Return (X, Y) of the center of cell containing provided text 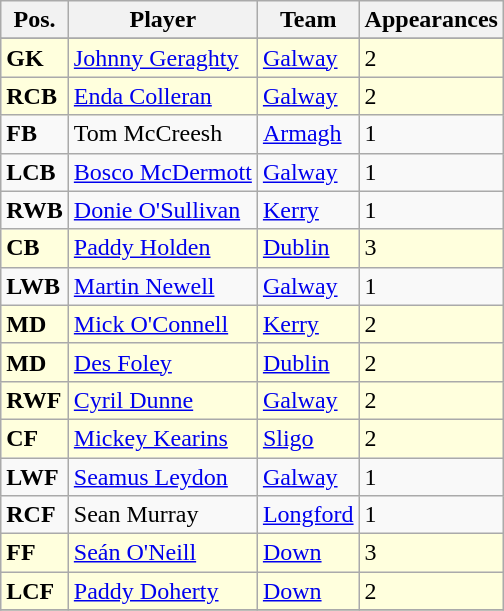
Player (162, 20)
Paddy Holden (162, 248)
Appearances (431, 20)
Paddy Doherty (162, 591)
RWF (35, 400)
Longford (308, 515)
Sean Murray (162, 515)
GK (35, 58)
Armagh (308, 134)
Des Foley (162, 362)
CF (35, 438)
LCB (35, 172)
Team (308, 20)
Seán O'Neill (162, 553)
Enda Colleran (162, 96)
FF (35, 553)
Johnny Geraghty (162, 58)
LWB (35, 286)
Seamus Leydon (162, 477)
RCB (35, 96)
Mickey Kearins (162, 438)
LCF (35, 591)
LWF (35, 477)
Bosco McDermott (162, 172)
Cyril Dunne (162, 400)
CB (35, 248)
FB (35, 134)
RCF (35, 515)
Martin Newell (162, 286)
Sligo (308, 438)
Tom McCreesh (162, 134)
Pos. (35, 20)
RWB (35, 210)
Donie O'Sullivan (162, 210)
Mick O'Connell (162, 324)
